Identify which cell holds the provided text, then report its [x, y] central coordinate. 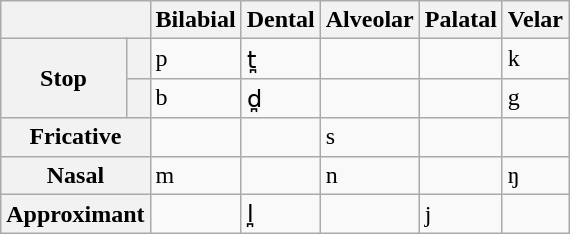
Nasal [76, 175]
s [370, 137]
Stop [64, 78]
k [535, 59]
Palatal [460, 20]
Fricative [76, 137]
t̪ [280, 59]
p [196, 59]
Alveolar [370, 20]
Dental [280, 20]
Approximant [76, 214]
g [535, 98]
m [196, 175]
n [370, 175]
ŋ [535, 175]
j [460, 214]
Bilabial [196, 20]
Velar [535, 20]
b [196, 98]
d̪ [280, 98]
l̪ [280, 214]
